Capture the cell that displays the provided text and extract its (x, y) central coordinate. 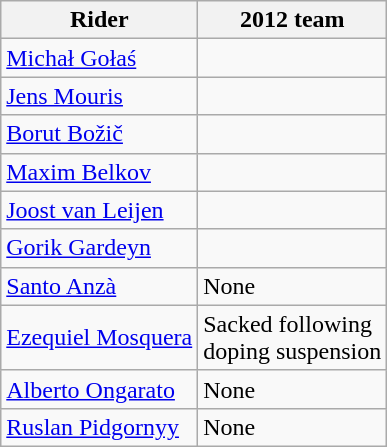
Gorik Gardeyn (100, 248)
Ezequiel Mosquera (100, 338)
Jens Mouris (100, 96)
Joost van Leijen (100, 210)
Sacked followingdoping suspension (292, 338)
Alberto Ongarato (100, 389)
Rider (100, 20)
Maxim Belkov (100, 172)
Borut Božič (100, 134)
2012 team (292, 20)
Santo Anzà (100, 286)
Michał Gołaś (100, 58)
Ruslan Pidgornyy (100, 427)
